Return the [x, y] coordinate for the center point of the cell that contains the specified text.  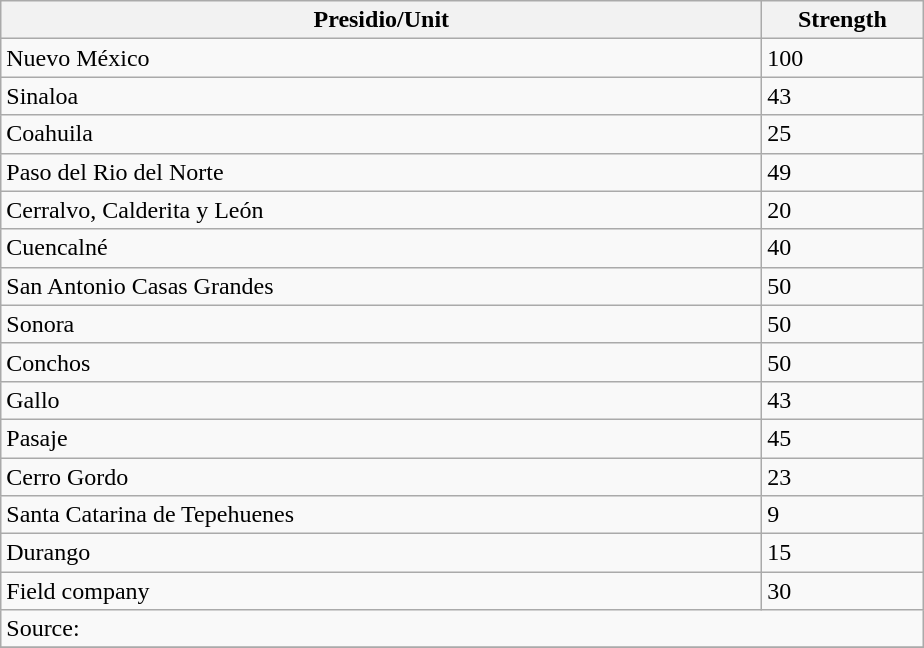
Pasaje [382, 438]
San Antonio Casas Grandes [382, 286]
Cuencalné [382, 248]
Presidio/Unit [382, 20]
Sonora [382, 324]
Sinaloa [382, 96]
Durango [382, 553]
Source: [462, 629]
Nuevo México [382, 58]
Coahuila [382, 134]
25 [842, 134]
Gallo [382, 400]
15 [842, 553]
30 [842, 591]
Santa Catarina de Tepehuenes [382, 515]
23 [842, 477]
Cerralvo, Calderita y León [382, 210]
40 [842, 248]
Field company [382, 591]
100 [842, 58]
20 [842, 210]
Cerro Gordo [382, 477]
Paso del Rio del Norte [382, 172]
Conchos [382, 362]
49 [842, 172]
Strength [842, 20]
9 [842, 515]
45 [842, 438]
